Return the (X, Y) coordinate for the center point of the cell that contains the specified text.  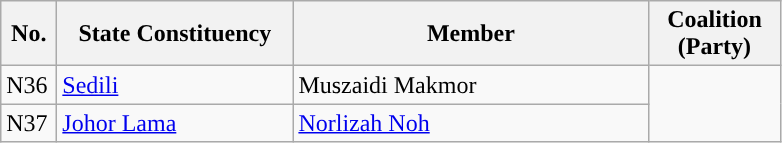
Muszaidi Makmor (471, 85)
N36 (29, 85)
Member (471, 34)
Coalition (Party) (714, 34)
Sedili (175, 85)
N37 (29, 123)
State Constituency (175, 34)
No. (29, 34)
Norlizah Noh (471, 123)
Johor Lama (175, 123)
